Identify which cell holds the provided text, then report its (X, Y) central coordinate. 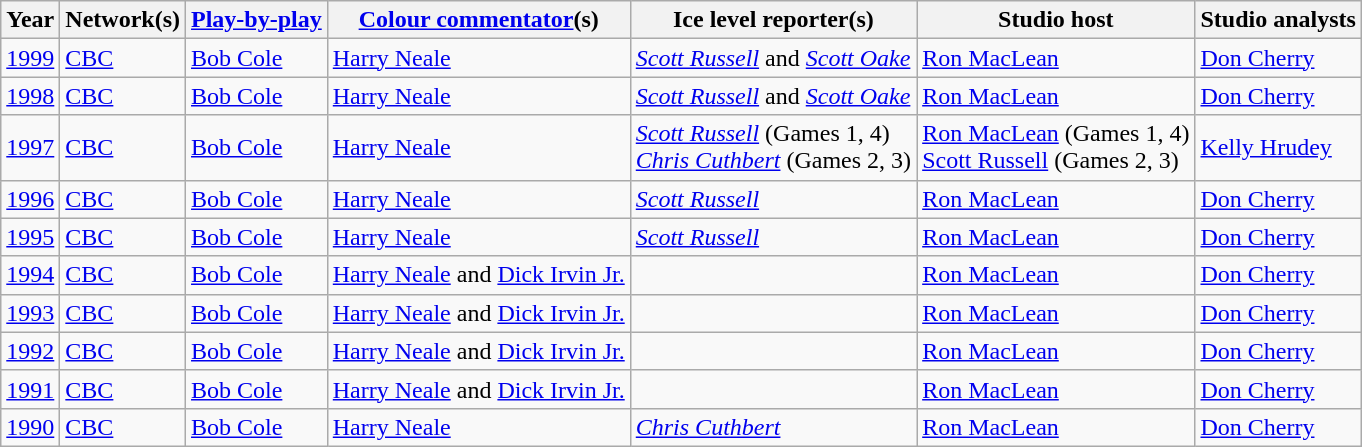
1997 (30, 148)
1993 (30, 313)
Colour commentator(s) (478, 20)
1996 (30, 199)
1990 (30, 427)
Studio analysts (1278, 20)
1998 (30, 96)
1994 (30, 275)
Studio host (1056, 20)
Ice level reporter(s) (773, 20)
1995 (30, 237)
Kelly Hrudey (1278, 148)
Network(s) (123, 20)
Scott Russell (Games 1, 4)Chris Cuthbert (Games 2, 3) (773, 148)
1991 (30, 389)
Play-by-play (257, 20)
Chris Cuthbert (773, 427)
1992 (30, 351)
Ron MacLean (Games 1, 4)Scott Russell (Games 2, 3) (1056, 148)
Year (30, 20)
1999 (30, 58)
